Return (X, Y) of the center of cell containing provided text 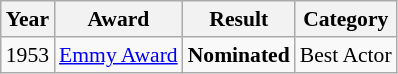
Result (239, 19)
Award (118, 19)
Emmy Award (118, 55)
Category (346, 19)
Year (28, 19)
Best Actor (346, 55)
1953 (28, 55)
Nominated (239, 55)
